Detect which cell encompasses the target text, then output its (X, Y) center coordinate. 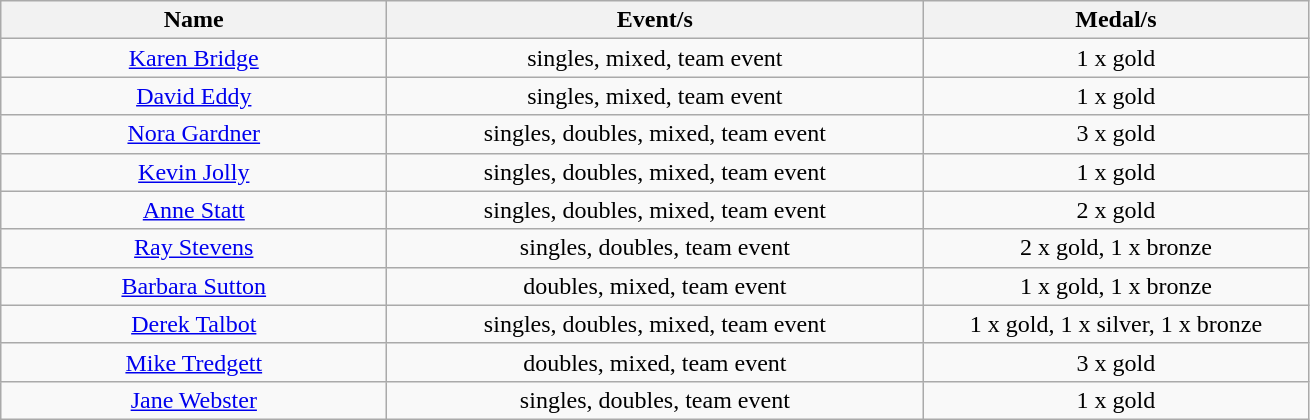
Mike Tredgett (194, 362)
Barbara Sutton (194, 286)
Kevin Jolly (194, 172)
Name (194, 20)
Medal/s (1116, 20)
Derek Talbot (194, 324)
Karen Bridge (194, 58)
1 x gold, 1 x bronze (1116, 286)
David Eddy (194, 96)
Anne Statt (194, 210)
Jane Webster (194, 400)
2 x gold, 1 x bronze (1116, 248)
Event/s (655, 20)
2 x gold (1116, 210)
Ray Stevens (194, 248)
1 x gold, 1 x silver, 1 x bronze (1116, 324)
Nora Gardner (194, 134)
